Detect which cell encompasses the target text, then output its [X, Y] center coordinate. 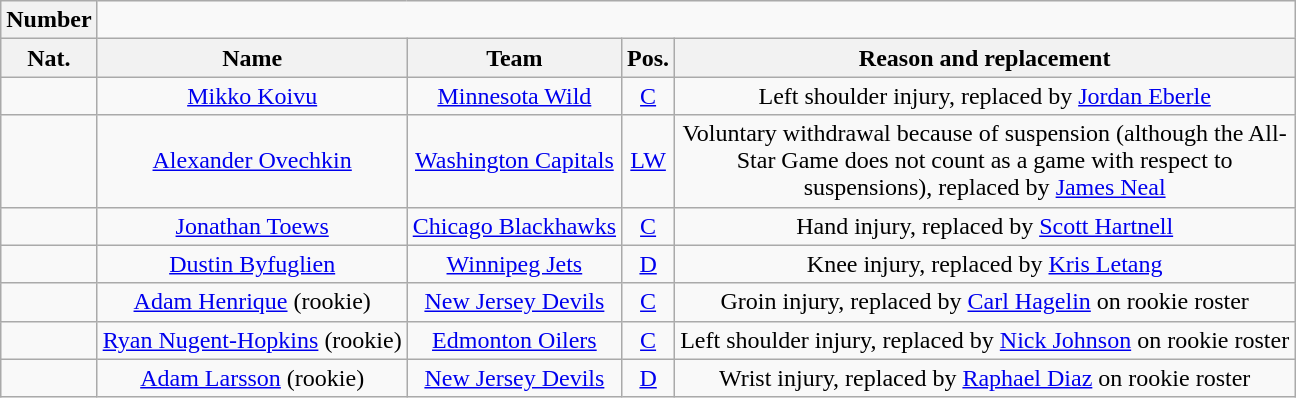
Team [514, 58]
Adam Henrique (rookie) [252, 302]
Ryan Nugent-Hopkins (rookie) [252, 340]
Left shoulder injury, replaced by Jordan Eberle [985, 96]
Washington Capitals [514, 161]
Winnipeg Jets [514, 264]
Nat. [49, 58]
Chicago Blackhawks [514, 226]
Pos. [648, 58]
Reason and replacement [985, 58]
Jonathan Toews [252, 226]
Dustin Byfuglien [252, 264]
Groin injury, replaced by Carl Hagelin on rookie roster [985, 302]
Knee injury, replaced by Kris Letang [985, 264]
Adam Larsson (rookie) [252, 378]
Minnesota Wild [514, 96]
LW [648, 161]
Name [252, 58]
Number [49, 20]
Mikko Koivu [252, 96]
Left shoulder injury, replaced by Nick Johnson on rookie roster [985, 340]
Wrist injury, replaced by Raphael Diaz on rookie roster [985, 378]
Voluntary withdrawal because of suspension (although the All-Star Game does not count as a game with respect tosuspensions), replaced by James Neal [985, 161]
Hand injury, replaced by Scott Hartnell [985, 226]
Edmonton Oilers [514, 340]
Alexander Ovechkin [252, 161]
